Pinpoint the cell where the given text exists, returning its [x, y] midpoint coordinate. 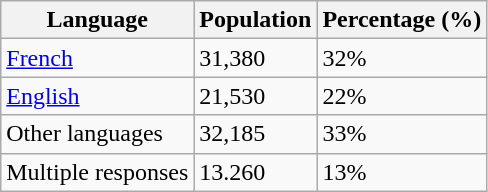
Multiple responses [98, 172]
33% [402, 134]
13.260 [256, 172]
English [98, 96]
32,185 [256, 134]
French [98, 58]
32% [402, 58]
31,380 [256, 58]
13% [402, 172]
21,530 [256, 96]
Population [256, 20]
22% [402, 96]
Language [98, 20]
Other languages [98, 134]
Percentage (%) [402, 20]
